Extract the [X, Y] coordinate from the center of the cell holding the provided text.  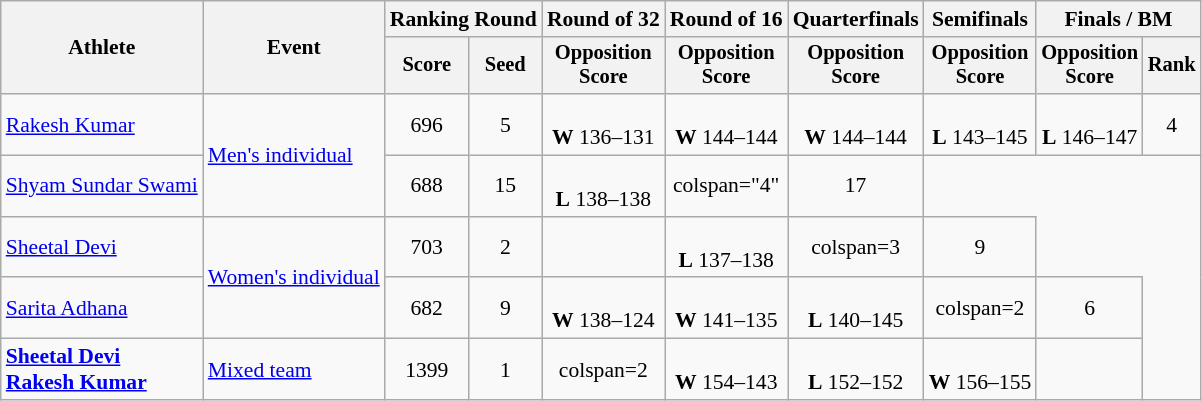
2 [506, 248]
1399 [427, 370]
682 [427, 308]
703 [427, 248]
Event [294, 48]
Women's individual [294, 278]
colspan=3 [856, 248]
L 146–147 [1090, 124]
4 [1172, 124]
Mixed team [294, 370]
Semifinals [980, 19]
5 [506, 124]
Finals / BM [1118, 19]
Seed [506, 66]
L 140–145 [856, 308]
688 [427, 186]
Sheetal Devi Rakesh Kumar [102, 370]
Round of 32 [604, 19]
Sheetal Devi [102, 248]
1 [506, 370]
W 154–143 [726, 370]
Round of 16 [726, 19]
Quarterfinals [856, 19]
W 156–155 [980, 370]
Ranking Round [464, 19]
L 137–138 [726, 248]
696 [427, 124]
L 138–138 [604, 186]
L 143–145 [980, 124]
6 [1090, 308]
17 [856, 186]
colspan="4" [726, 186]
Athlete [102, 48]
Score [427, 66]
Shyam Sundar Swami [102, 186]
Rank [1172, 66]
Men's individual [294, 155]
W 136–131 [604, 124]
Rakesh Kumar [102, 124]
15 [506, 186]
Sarita Adhana [102, 308]
W 138–124 [604, 308]
W 141–135 [726, 308]
L 152–152 [856, 370]
